Provide the [X, Y] coordinate of the cell's center where the given text is located.  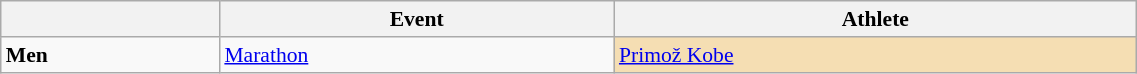
Men [110, 55]
Athlete [876, 19]
Event [416, 19]
Marathon [416, 55]
Primož Kobe [876, 55]
